Return [x, y] of the center of cell containing provided text 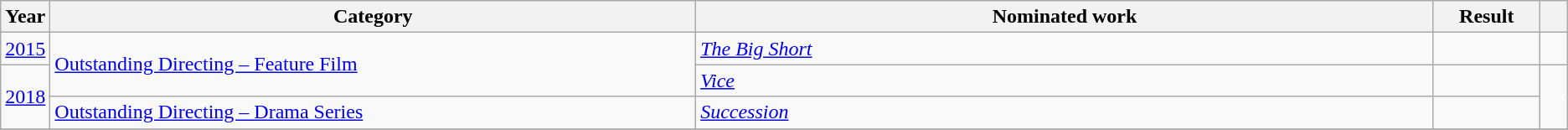
2018 [25, 96]
Succession [1065, 112]
Category [374, 17]
The Big Short [1065, 49]
Outstanding Directing – Drama Series [374, 112]
Outstanding Directing – Feature Film [374, 65]
2015 [25, 49]
Year [25, 17]
Nominated work [1065, 17]
Result [1486, 17]
Vice [1065, 81]
